For the text-containing cell, return its midpoint in (x, y) coordinate format. 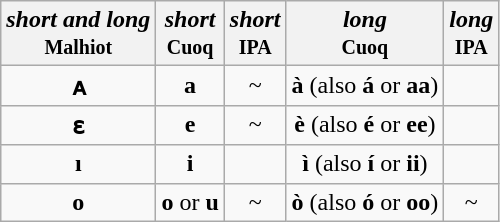
short and longMalhiot (78, 34)
longIPA (472, 34)
ᴀ (78, 86)
shortIPA (255, 34)
à (also á or aa) (365, 86)
i (190, 164)
o (78, 202)
a (190, 86)
e (190, 125)
o or u (190, 202)
shortCuoq (190, 34)
ɛ (78, 125)
ì (also í or ii) (365, 164)
è (also é or ee) (365, 125)
longCuoq (365, 34)
ò (also ó or oo) (365, 202)
ı (78, 164)
